Scan for the cell matching the given text and deliver its (x, y) coordinate at center. 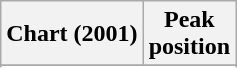
Peakposition (189, 34)
Chart (2001) (72, 34)
